Return [x, y] of the center of cell containing provided text 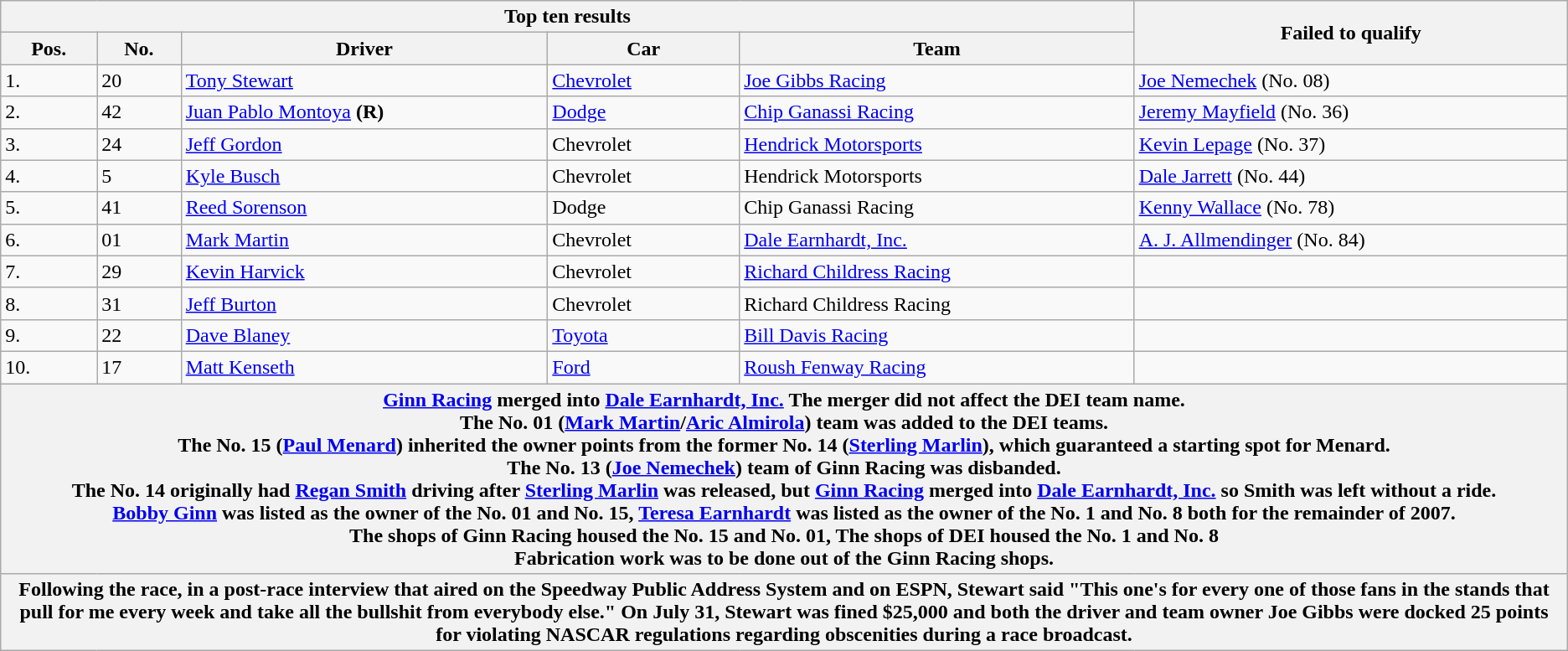
Dave Blaney [364, 335]
Joe Gibbs Racing [936, 80]
Jeff Burton [364, 303]
Pos. [49, 49]
Matt Kenseth [364, 367]
Kevin Lepage (No. 37) [1350, 144]
41 [139, 208]
20 [139, 80]
Tony Stewart [364, 80]
Joe Nemechek (No. 08) [1350, 80]
5. [49, 208]
17 [139, 367]
22 [139, 335]
01 [139, 240]
1. [49, 80]
24 [139, 144]
Top ten results [568, 17]
Kevin Harvick [364, 271]
Kyle Busch [364, 176]
No. [139, 49]
Bill Davis Racing [936, 335]
A. J. Allmendinger (No. 84) [1350, 240]
Kenny Wallace (No. 78) [1350, 208]
Reed Sorenson [364, 208]
Car [643, 49]
Jeremy Mayfield (No. 36) [1350, 112]
Jeff Gordon [364, 144]
31 [139, 303]
Toyota [643, 335]
Dale Jarrett (No. 44) [1350, 176]
10. [49, 367]
Mark Martin [364, 240]
Ford [643, 367]
5 [139, 176]
Team [936, 49]
8. [49, 303]
7. [49, 271]
4. [49, 176]
Driver [364, 49]
Juan Pablo Montoya (R) [364, 112]
Roush Fenway Racing [936, 367]
29 [139, 271]
42 [139, 112]
Dale Earnhardt, Inc. [936, 240]
Failed to qualify [1350, 33]
2. [49, 112]
9. [49, 335]
3. [49, 144]
6. [49, 240]
